Provide the [x, y] coordinate of the cell's center where the given text is located.  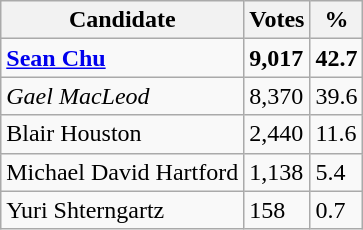
39.6 [336, 96]
Sean Chu [122, 58]
2,440 [277, 134]
Candidate [122, 20]
42.7 [336, 58]
Michael David Hartford [122, 172]
Votes [277, 20]
1,138 [277, 172]
9,017 [277, 58]
% [336, 20]
Yuri Shterngartz [122, 210]
158 [277, 210]
5.4 [336, 172]
0.7 [336, 210]
11.6 [336, 134]
Gael MacLeod [122, 96]
Blair Houston [122, 134]
8,370 [277, 96]
